Locate the cell with the specified text and output its [X, Y] center coordinate. 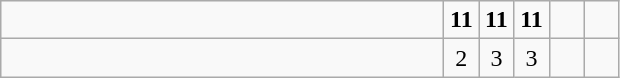
2 [462, 58]
